Extract the [x, y] coordinate from the center of the cell holding the provided text.  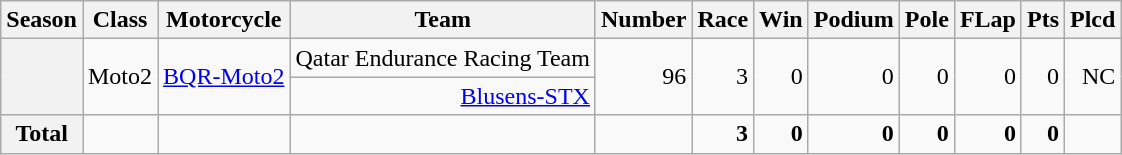
Qatar Endurance Racing Team [442, 58]
96 [643, 77]
Win [782, 20]
BQR-Moto2 [224, 77]
Pole [926, 20]
NC [1093, 77]
Podium [854, 20]
FLap [988, 20]
Moto2 [120, 77]
Total [42, 134]
Class [120, 20]
Plcd [1093, 20]
Number [643, 20]
Season [42, 20]
Motorcycle [224, 20]
Pts [1042, 20]
Team [442, 20]
Blusens-STX [442, 96]
Race [723, 20]
